Detect which cell encompasses the target text, then output its [X, Y] center coordinate. 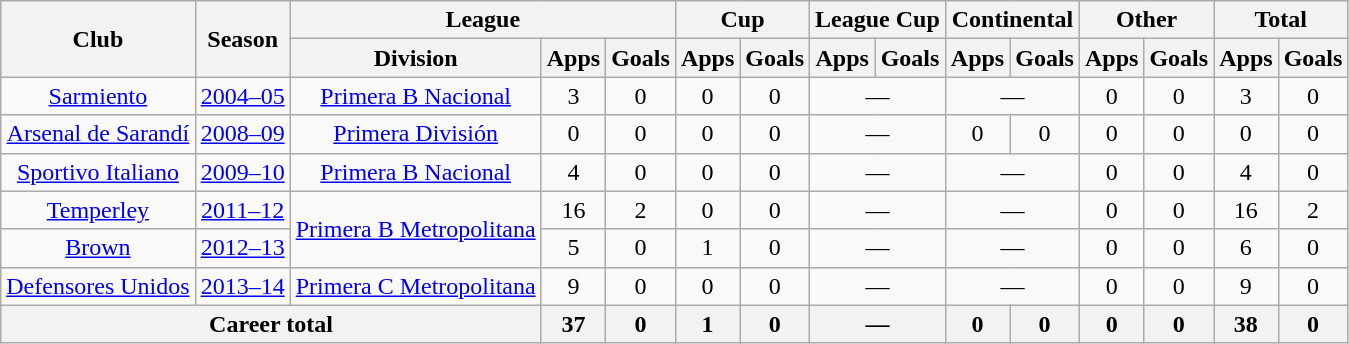
Season [242, 39]
Primera B Metropolitana [416, 229]
Arsenal de Sarandí [98, 134]
38 [1246, 324]
Division [416, 58]
Primera División [416, 134]
Temperley [98, 210]
6 [1246, 248]
Career total [271, 324]
2004–05 [242, 96]
Primera C Metropolitana [416, 286]
2013–14 [242, 286]
Cup [742, 20]
Club [98, 39]
League [482, 20]
2012–13 [242, 248]
37 [573, 324]
Brown [98, 248]
2008–09 [242, 134]
5 [573, 248]
Total [1281, 20]
Defensores Unidos [98, 286]
League Cup [878, 20]
Sportivo Italiano [98, 172]
2011–12 [242, 210]
2009–10 [242, 172]
Sarmiento [98, 96]
Other [1146, 20]
Continental [1012, 20]
